Locate the cell with the specified text and output its [x, y] center coordinate. 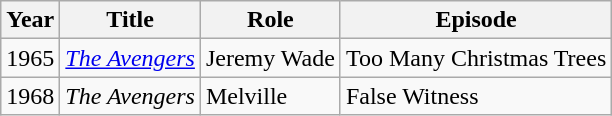
Jeremy Wade [270, 58]
Title [130, 20]
Episode [476, 20]
Melville [270, 96]
Too Many Christmas Trees [476, 58]
1968 [30, 96]
Year [30, 20]
Role [270, 20]
1965 [30, 58]
False Witness [476, 96]
